Extract the (X, Y) coordinate from the center of the cell holding the provided text.  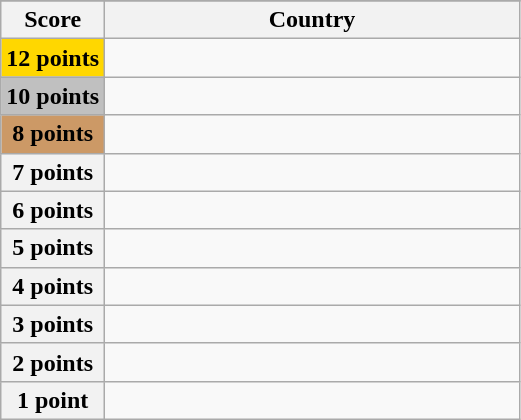
10 points (53, 96)
5 points (53, 248)
2 points (53, 362)
3 points (53, 324)
1 point (53, 400)
8 points (53, 134)
4 points (53, 286)
7 points (53, 172)
Score (53, 20)
6 points (53, 210)
Country (312, 20)
12 points (53, 58)
